Capture the cell that displays the provided text and extract its (x, y) central coordinate. 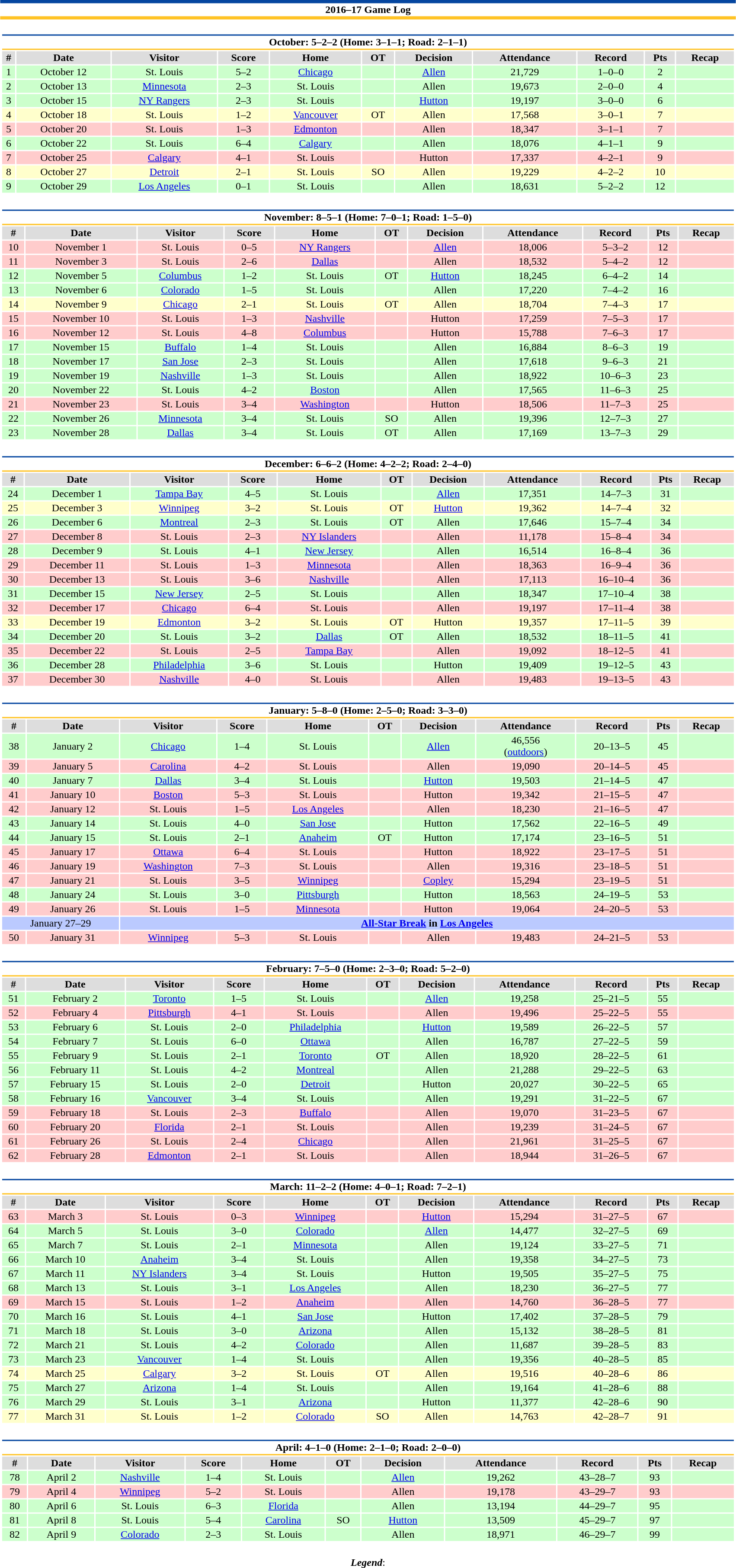
December 9 (77, 551)
January 2 (73, 746)
20,027 (524, 1084)
April 8 (61, 1520)
17,562 (525, 823)
October 20 (64, 129)
44–29–7 (598, 1506)
17,618 (533, 361)
0–5 (249, 247)
October 22 (64, 143)
32–27–5 (611, 1231)
5–3–2 (615, 247)
17,174 (525, 838)
November 15 (81, 347)
11–7–3 (615, 404)
3 (9, 101)
18,631 (525, 186)
October 29 (64, 186)
56 (13, 1070)
18,704 (533, 304)
January 7 (73, 781)
February: 7–5–0 (Home: 2–3–0; Road: 5–2–0) (368, 969)
11–6–3 (615, 390)
3–1–1 (611, 129)
November 6 (81, 290)
February 18 (75, 1113)
23–18–5 (611, 866)
18,245 (533, 276)
20 (13, 390)
18,506 (533, 404)
April: 4–1–0 (Home: 2–1–0; Road: 2–0–0) (368, 1447)
April 2 (61, 1477)
86 (662, 1373)
January 21 (73, 880)
21,729 (525, 72)
36–28–5 (611, 1302)
18–12–5 (616, 651)
12–7–3 (615, 418)
91 (662, 1417)
January 24 (73, 895)
19,396 (533, 418)
October 18 (64, 115)
26–22–5 (611, 1027)
14,760 (525, 1302)
November 17 (81, 361)
March 23 (65, 1360)
March 29 (65, 1402)
19,503 (525, 781)
31–22–5 (611, 1098)
14,477 (525, 1231)
41–28–6 (611, 1388)
11 (13, 262)
17,169 (533, 433)
37–28–5 (611, 1316)
14–7–3 (616, 494)
19,262 (501, 1477)
February 16 (75, 1098)
2–6 (249, 262)
December 13 (77, 579)
19,362 (532, 508)
30–22–5 (611, 1084)
7–4–2 (615, 290)
38–28–5 (611, 1331)
March 27 (65, 1388)
October 25 (64, 158)
40 (14, 781)
19,064 (525, 909)
42–28–6 (611, 1402)
15,132 (525, 1331)
21–15–5 (611, 795)
October 27 (64, 172)
17,259 (533, 319)
36–27–5 (611, 1288)
February 4 (75, 1013)
33–27–5 (611, 1245)
88 (662, 1388)
December 3 (77, 508)
October 12 (64, 72)
October 13 (64, 86)
January 10 (73, 795)
50 (14, 937)
13 (13, 290)
31–26–5 (611, 1155)
9–6–3 (615, 361)
February 28 (75, 1155)
31–24–5 (611, 1127)
29–22–5 (611, 1070)
December 22 (77, 651)
0–1 (243, 186)
74 (13, 1373)
42–28–7 (611, 1417)
45–29–7 (598, 1520)
16,787 (524, 1041)
18,563 (525, 895)
16–10–4 (616, 579)
17,113 (532, 579)
19,229 (525, 172)
6–4–2 (615, 276)
70 (13, 1316)
November 5 (81, 276)
March 3 (65, 1217)
December 11 (77, 565)
58 (13, 1098)
31–27–5 (611, 1217)
1 (9, 72)
December 19 (77, 622)
23–19–5 (611, 880)
18,006 (533, 247)
19,070 (524, 1113)
December 6 (77, 522)
44 (14, 838)
April 4 (61, 1492)
18 (13, 361)
January 5 (73, 766)
December 15 (77, 594)
23–17–5 (611, 852)
43–29–7 (598, 1492)
43–28–7 (598, 1477)
March 25 (65, 1373)
17,646 (532, 522)
22 (13, 418)
February 9 (75, 1056)
85 (662, 1360)
16–9–4 (616, 565)
19,357 (532, 622)
19–12–5 (616, 665)
7–4–3 (615, 304)
13–7–3 (615, 433)
18,363 (532, 565)
4–5 (253, 494)
January: 5–8–0 (Home: 2–5–0; Road: 3–3–0) (368, 710)
13,509 (501, 1520)
January 26 (73, 909)
17,402 (525, 1316)
3–0–0 (611, 101)
19,358 (525, 1259)
17–10–4 (616, 594)
2–0–0 (611, 86)
March 18 (65, 1331)
16,884 (533, 347)
February 2 (75, 999)
November 22 (81, 390)
3–5 (242, 880)
November 9 (81, 304)
17–11–4 (616, 608)
17,568 (525, 115)
February 15 (75, 1084)
46–29–7 (598, 1534)
January 14 (73, 823)
November 1 (81, 247)
2016–17 Game Log (368, 10)
28 (13, 551)
24 (13, 494)
14,763 (525, 1417)
March 16 (65, 1316)
26 (13, 522)
2–4 (239, 1142)
33 (13, 622)
19,090 (525, 766)
7–5–3 (615, 319)
80 (15, 1506)
90 (662, 1402)
31–25–5 (611, 1142)
34–27–5 (611, 1259)
18,076 (525, 143)
22–16–5 (611, 823)
January 12 (73, 809)
11,687 (525, 1345)
66 (13, 1259)
March 15 (65, 1302)
68 (13, 1288)
6–3 (214, 1506)
4–2–1 (611, 158)
January 31 (73, 937)
99 (655, 1534)
15 (13, 319)
March 7 (65, 1245)
15–8–4 (616, 537)
23–16–5 (611, 838)
30 (13, 579)
19,258 (524, 999)
November 3 (81, 262)
5 (9, 129)
19,356 (525, 1360)
21,288 (524, 1070)
24–21–5 (611, 937)
31–23–5 (611, 1113)
19,124 (525, 1245)
December 8 (77, 537)
35–27–5 (611, 1274)
0–3 (239, 1217)
16,514 (532, 551)
December: 6–6–2 (Home: 4–2–2; Road: 2–4–0) (368, 464)
46 (14, 866)
February 6 (75, 1027)
28–22–5 (611, 1056)
19,164 (525, 1388)
February 20 (75, 1127)
8 (9, 172)
60 (13, 1127)
4–1–1 (611, 143)
19,496 (524, 1013)
35 (13, 651)
97 (655, 1520)
19–13–5 (616, 680)
52 (13, 1013)
40–28–6 (611, 1373)
17,337 (525, 158)
7–6–3 (615, 333)
18,971 (501, 1534)
February 7 (75, 1041)
40–28–5 (611, 1360)
76 (13, 1402)
14–7–4 (616, 508)
21,961 (524, 1142)
April 9 (61, 1534)
72 (13, 1345)
83 (662, 1345)
December 1 (77, 494)
19,092 (532, 651)
November 26 (81, 418)
20–14–5 (611, 766)
March 31 (65, 1417)
16–8–4 (616, 551)
18–11–5 (616, 636)
19,342 (525, 795)
46,556(outdoors) (525, 746)
All-Star Break in Los Angeles (427, 923)
3–0–1 (611, 115)
19,178 (501, 1492)
1–0–0 (611, 72)
17,220 (533, 290)
April 6 (61, 1506)
25–22–5 (611, 1013)
6–0 (239, 1041)
78 (15, 1477)
5–4–2 (615, 262)
82 (15, 1534)
48 (14, 895)
March 13 (65, 1288)
19,316 (525, 866)
19,589 (524, 1027)
37 (13, 680)
October: 5–2–2 (Home: 3–1–1; Road: 2–1–1) (368, 42)
Copley (438, 880)
20–13–5 (611, 746)
24–19–5 (611, 895)
January 19 (73, 866)
7–3 (242, 866)
62 (13, 1155)
January 15 (73, 838)
19,291 (524, 1098)
39–28–5 (611, 1345)
November: 8–5–1 (Home: 7–0–1; Road: 1–5–0) (368, 217)
17,351 (532, 494)
December 20 (77, 636)
42 (14, 809)
13,194 (501, 1506)
15,788 (533, 333)
January 17 (73, 852)
February 11 (75, 1070)
18,920 (524, 1056)
February 26 (75, 1142)
64 (13, 1231)
October 15 (64, 101)
December 30 (77, 680)
15–7–4 (616, 522)
11,178 (532, 537)
November 19 (81, 376)
November 12 (81, 333)
17,565 (533, 390)
March 11 (65, 1274)
21–14–5 (611, 781)
4–2–2 (611, 172)
5–2–2 (611, 186)
March: 11–2–2 (Home: 4–0–1; Road: 7–2–1) (368, 1187)
March 21 (65, 1345)
19,673 (525, 86)
December 17 (77, 608)
11,377 (525, 1402)
November 10 (81, 319)
21–16–5 (611, 809)
17–11–5 (616, 622)
8–6–3 (615, 347)
4–8 (249, 333)
November 28 (81, 433)
March 5 (65, 1231)
10–6–3 (615, 376)
March 10 (65, 1259)
5–4 (214, 1520)
November 23 (81, 404)
54 (13, 1041)
19,505 (525, 1274)
25–21–5 (611, 999)
December 28 (77, 665)
27–22–5 (611, 1041)
19,409 (532, 665)
18,944 (524, 1155)
19,516 (525, 1373)
95 (655, 1506)
24–20–5 (611, 909)
19,239 (524, 1127)
January 27–29 (61, 923)
